Extract the [x, y] coordinate from the center of the cell holding the provided text.  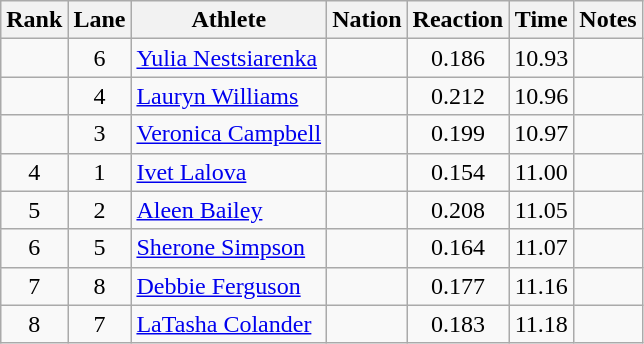
Ivet Lalova [229, 172]
Yulia Nestsiarenka [229, 58]
3 [100, 134]
11.18 [542, 324]
0.177 [458, 286]
Rank [34, 20]
0.164 [458, 248]
Sherone Simpson [229, 248]
2 [100, 210]
Debbie Ferguson [229, 286]
0.154 [458, 172]
LaTasha Colander [229, 324]
Lane [100, 20]
0.199 [458, 134]
11.00 [542, 172]
0.186 [458, 58]
Lauryn Williams [229, 96]
11.07 [542, 248]
Aleen Bailey [229, 210]
11.16 [542, 286]
11.05 [542, 210]
10.96 [542, 96]
Time [542, 20]
0.208 [458, 210]
0.183 [458, 324]
Veronica Campbell [229, 134]
10.97 [542, 134]
Athlete [229, 20]
Nation [367, 20]
10.93 [542, 58]
1 [100, 172]
Notes [608, 20]
Reaction [458, 20]
0.212 [458, 96]
